Determine the (X, Y) coordinate at the center of the cell enclosing the given text.  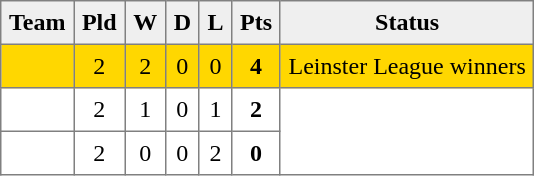
W (145, 23)
Status (407, 23)
Pld (100, 23)
Leinster League winners (407, 66)
4 (256, 66)
D (182, 23)
Team (38, 23)
Pts (256, 23)
L (216, 23)
